Find where the given text appears and provide that cell's center as [x, y] coordinate. 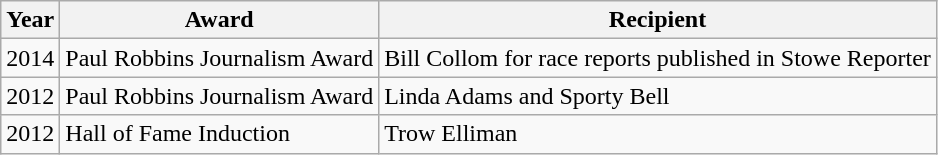
Bill Collom for race reports published in Stowe Reporter [658, 58]
Recipient [658, 20]
Linda Adams and Sporty Bell [658, 96]
2014 [30, 58]
Hall of Fame Induction [220, 134]
Year [30, 20]
Award [220, 20]
Trow Elliman [658, 134]
